Return the [x, y] coordinate for the center point of the cell that contains the specified text.  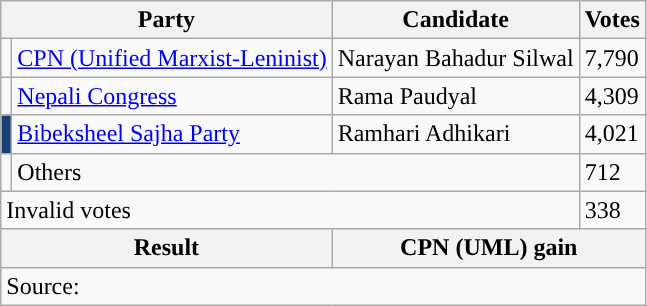
Invalid votes [290, 210]
CPN (Unified Marxist-Leninist) [172, 58]
Others [296, 172]
Bibeksheel Sajha Party [172, 134]
Narayan Bahadur Silwal [456, 58]
Votes [612, 20]
Source: [324, 286]
Result [166, 248]
4,309 [612, 96]
Candidate [456, 20]
Rama Paudyal [456, 96]
7,790 [612, 58]
4,021 [612, 134]
Nepali Congress [172, 96]
338 [612, 210]
Ramhari Adhikari [456, 134]
712 [612, 172]
CPN (UML) gain [488, 248]
Party [166, 20]
